Identify which cell holds the provided text, then report its (x, y) central coordinate. 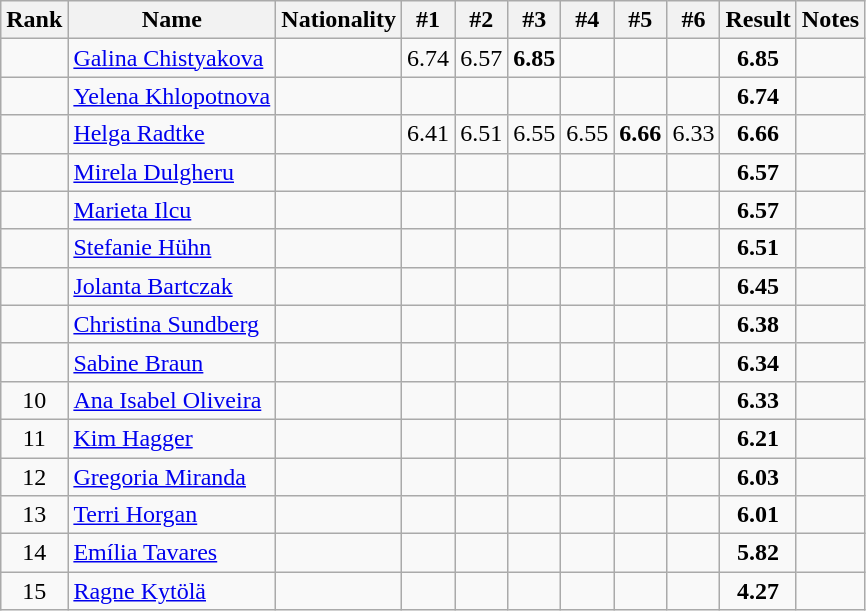
#4 (588, 20)
Christina Sundberg (172, 324)
#6 (694, 20)
#5 (640, 20)
#1 (428, 20)
13 (34, 515)
6.01 (758, 515)
Notes (830, 20)
Result (758, 20)
Galina Chistyakova (172, 58)
6.21 (758, 438)
Terri Horgan (172, 515)
Emília Tavares (172, 553)
Kim Hagger (172, 438)
Mirela Dulgheru (172, 172)
12 (34, 477)
Sabine Braun (172, 362)
4.27 (758, 591)
Name (172, 20)
6.41 (428, 134)
6.45 (758, 286)
Helga Radtke (172, 134)
5.82 (758, 553)
Ragne Kytölä (172, 591)
Yelena Khlopotnova (172, 96)
6.34 (758, 362)
15 (34, 591)
Marieta Ilcu (172, 210)
11 (34, 438)
10 (34, 400)
6.03 (758, 477)
Nationality (339, 20)
Jolanta Bartczak (172, 286)
6.38 (758, 324)
Gregoria Miranda (172, 477)
#2 (482, 20)
#3 (534, 20)
14 (34, 553)
Rank (34, 20)
Stefanie Hühn (172, 248)
Ana Isabel Oliveira (172, 400)
